Return the [x, y] coordinate for the center point of the cell that contains the specified text.  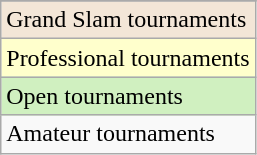
Grand Slam tournaments [128, 20]
Amateur tournaments [128, 134]
Professional tournaments [128, 58]
Open tournaments [128, 96]
